Output the (x, y) coordinate of the center of the cell containing the given text.  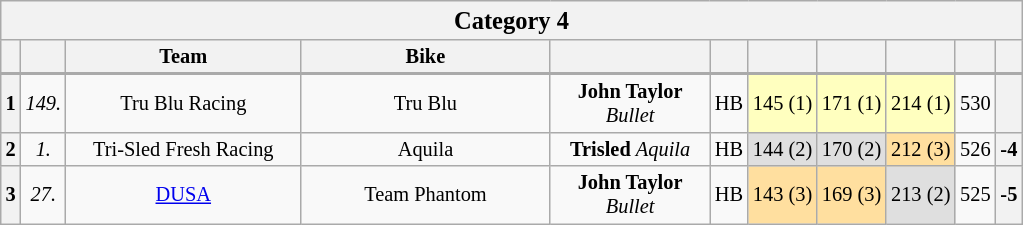
-5 (1010, 195)
1 (11, 103)
1. (44, 149)
143 (3) (782, 195)
Tru Blu Racing (184, 103)
3 (11, 195)
214 (1) (920, 103)
Bike (426, 57)
149. (44, 103)
170 (2) (852, 149)
-4 (1010, 149)
526 (975, 149)
213 (2) (920, 195)
2 (11, 149)
Trisled Aquila (630, 149)
27. (44, 195)
145 (1) (782, 103)
Tru Blu (426, 103)
Tri-Sled Fresh Racing (184, 149)
DUSA (184, 195)
169 (3) (852, 195)
525 (975, 195)
144 (2) (782, 149)
Team (184, 57)
Team Phantom (426, 195)
Aquila (426, 149)
530 (975, 103)
212 (3) (920, 149)
Category 4 (512, 20)
171 (1) (852, 103)
